For the text-containing cell, return its midpoint in [X, Y] coordinate format. 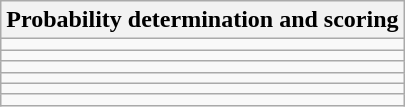
Probability determination and scoring [202, 20]
